Capture the cell that displays the provided text and extract its (X, Y) central coordinate. 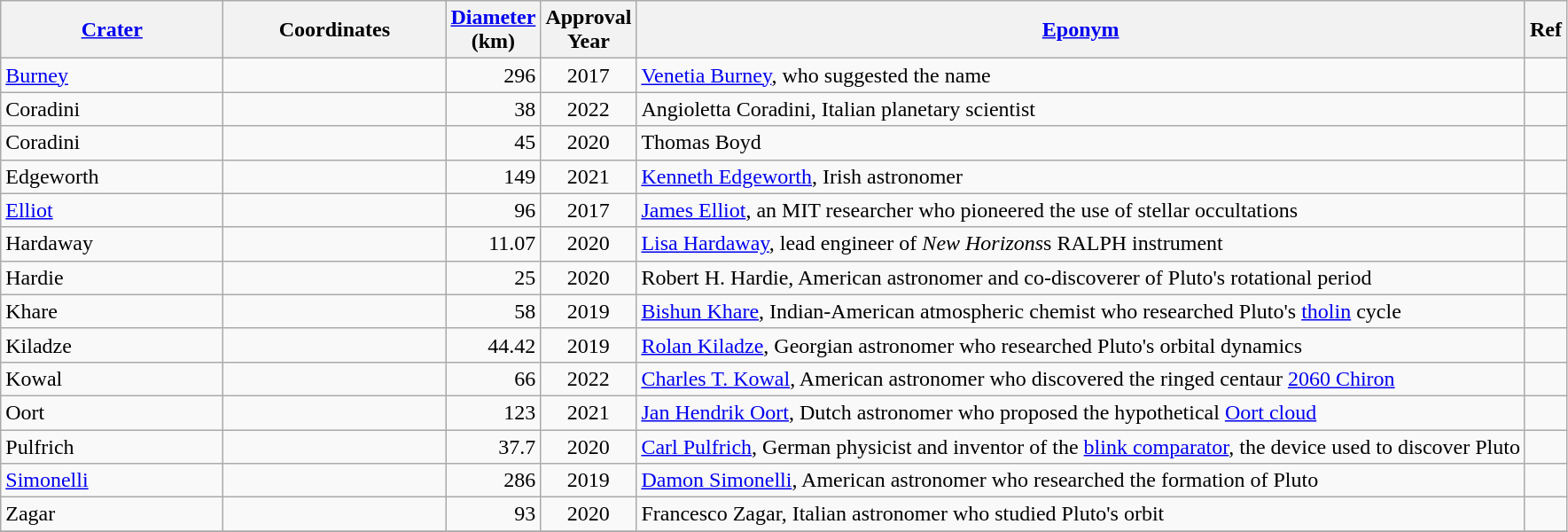
Kiladze (112, 345)
Thomas Boyd (1081, 143)
Eponym (1081, 30)
Khare (112, 311)
Hardie (112, 278)
Oort (112, 412)
Angioletta Coradini, Italian planetary scientist (1081, 109)
38 (493, 109)
45 (493, 143)
11.07 (493, 244)
Jan Hendrik Oort, Dutch astronomer who proposed the hypothetical Oort cloud (1081, 412)
66 (493, 379)
Kenneth Edgeworth, Irish astronomer (1081, 176)
96 (493, 210)
Francesco Zagar, Italian astronomer who studied Pluto's orbit (1081, 514)
Pulfrich (112, 446)
37.7 (493, 446)
Rolan Kiladze, Georgian astronomer who researched Pluto's orbital dynamics (1081, 345)
Charles T. Kowal, American astronomer who discovered the ringed centaur 2060 Chiron (1081, 379)
Hardaway (112, 244)
123 (493, 412)
Coordinates (335, 30)
Robert H. Hardie, American astronomer and co-discoverer of Pluto's rotational period (1081, 278)
44.42 (493, 345)
Elliot (112, 210)
Carl Pulfrich, German physicist and inventor of the blink comparator, the device used to discover Pluto (1081, 446)
James Elliot, an MIT researcher who pioneered the use of stellar occultations (1081, 210)
Diameter(km) (493, 30)
25 (493, 278)
Burney (112, 75)
Zagar (112, 514)
Bishun Khare, Indian-American atmospheric chemist who researched Pluto's tholin cycle (1081, 311)
Edgeworth (112, 176)
Ref (1546, 30)
Damon Simonelli, American astronomer who researched the formation of Pluto (1081, 481)
149 (493, 176)
296 (493, 75)
Venetia Burney, who suggested the name (1081, 75)
286 (493, 481)
Simonelli (112, 481)
Kowal (112, 379)
Crater (112, 30)
58 (493, 311)
93 (493, 514)
ApprovalYear (589, 30)
Lisa Hardaway, lead engineer of New Horizonss RALPH instrument (1081, 244)
